Extract the (X, Y) coordinate from the center of the cell holding the provided text.  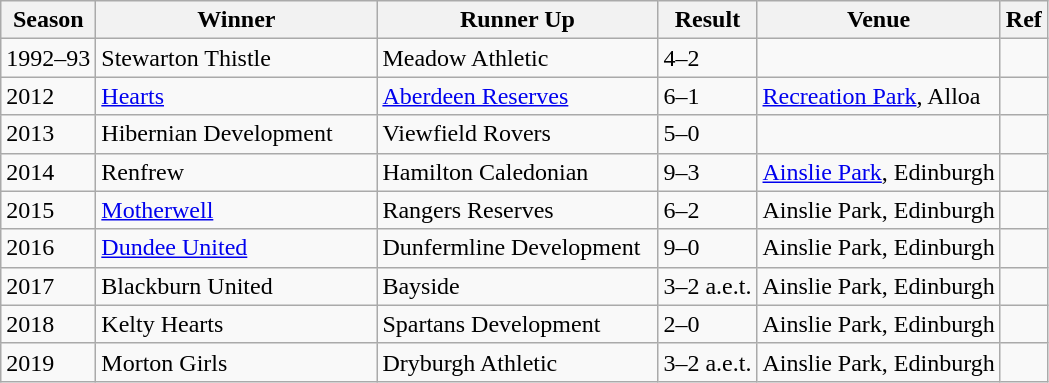
2018 (48, 324)
1992–93 (48, 58)
Morton Girls (236, 362)
Renfrew (236, 172)
Venue (878, 20)
Result (708, 20)
2013 (48, 134)
2016 (48, 248)
Recreation Park, Alloa (878, 96)
Ref (1024, 20)
Season (48, 20)
6–2 (708, 210)
Dryburgh Athletic (518, 362)
Dundee United (236, 248)
Meadow Athletic (518, 58)
4–2 (708, 58)
Aberdeen Reserves (518, 96)
5–0 (708, 134)
Kelty Hearts (236, 324)
Viewfield Rovers (518, 134)
Hibernian Development (236, 134)
Stewarton Thistle (236, 58)
Bayside (518, 286)
Winner (236, 20)
Runner Up (518, 20)
2–0 (708, 324)
Blackburn United (236, 286)
Rangers Reserves (518, 210)
9–3 (708, 172)
Hearts (236, 96)
2015 (48, 210)
6–1 (708, 96)
Spartans Development (518, 324)
2012 (48, 96)
2014 (48, 172)
Dunfermline Development (518, 248)
Motherwell (236, 210)
2019 (48, 362)
9–0 (708, 248)
Hamilton Caledonian (518, 172)
2017 (48, 286)
